Pinpoint the cell where the given text exists, returning its [x, y] midpoint coordinate. 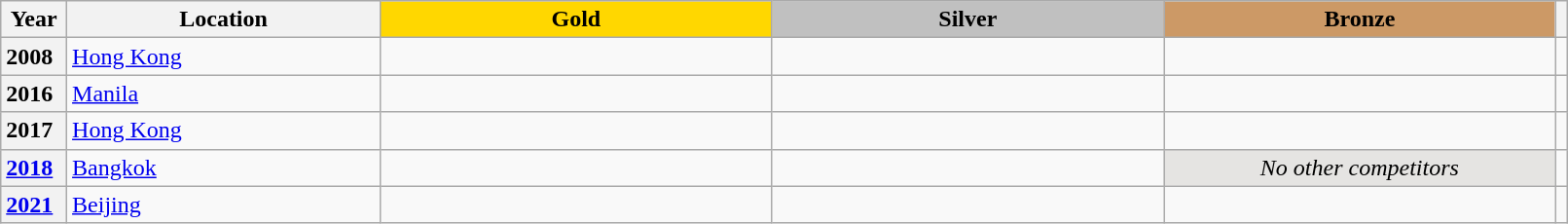
Beijing [224, 205]
Location [224, 19]
Silver [967, 19]
Bronze [1361, 19]
Manila [224, 93]
2018 [34, 168]
2008 [34, 56]
No other competitors [1361, 168]
Bangkok [224, 168]
2016 [34, 93]
2021 [34, 205]
Year [34, 19]
2017 [34, 131]
Gold [576, 19]
